Pinpoint the cell where the given text exists, returning its [x, y] midpoint coordinate. 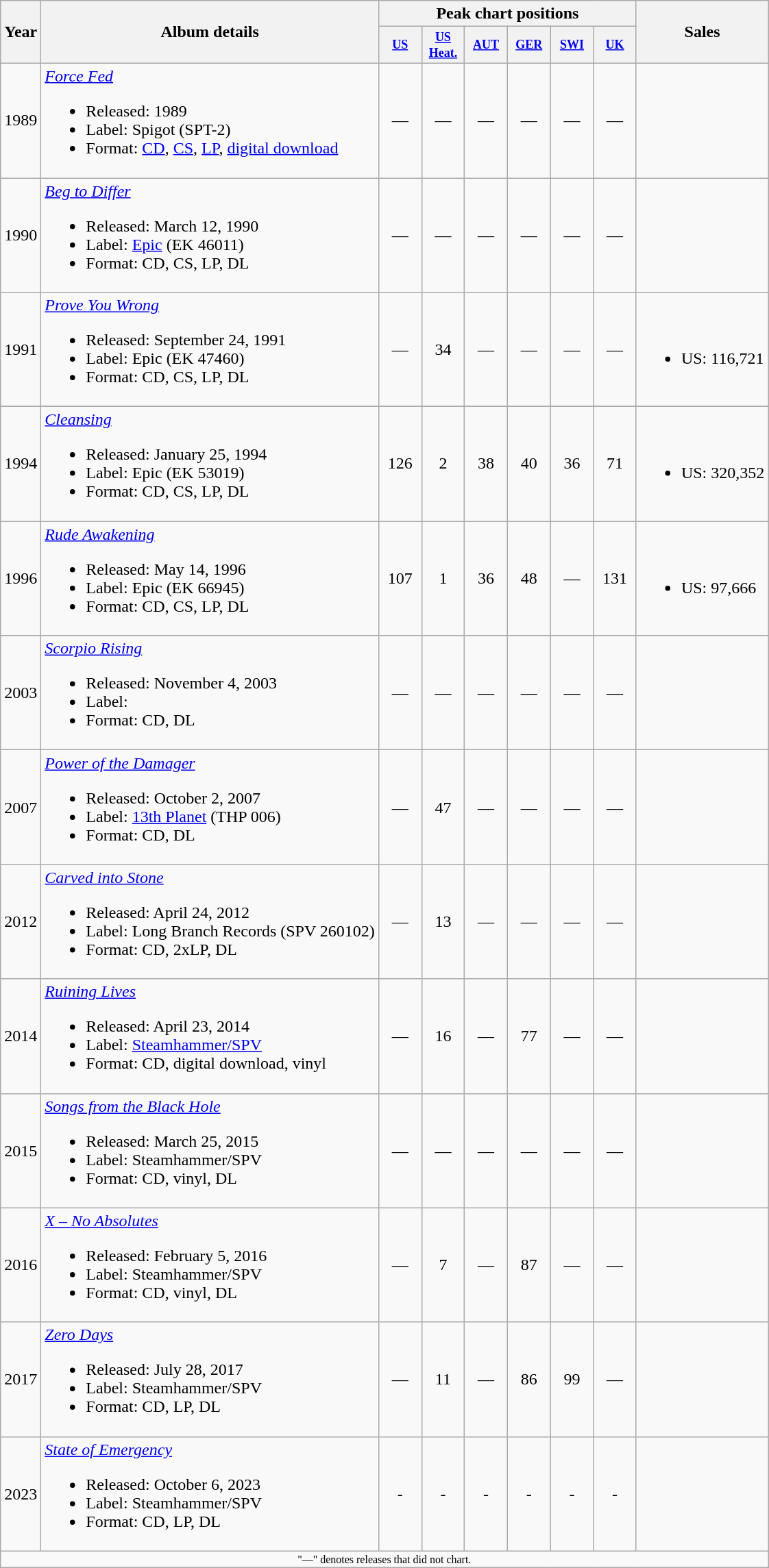
"—" denotes releases that did not chart. [384, 1559]
87 [529, 1265]
Peak chart positions [507, 14]
2007 [21, 807]
77 [529, 1036]
1990 [21, 236]
40 [529, 464]
7 [443, 1265]
1991 [21, 349]
2014 [21, 1036]
US: 320,352 [702, 464]
Songs from the Black HoleReleased: March 25, 2015Label: Steamhammer/SPVFormat: CD, vinyl, DL [210, 1151]
X – No AbsolutesReleased: February 5, 2016Label: Steamhammer/SPVFormat: CD, vinyl, DL [210, 1265]
86 [529, 1380]
Sales [702, 32]
US [400, 45]
AUT [487, 45]
13 [443, 922]
1989 [21, 121]
Year [21, 32]
2015 [21, 1151]
SWI [572, 45]
Power of the DamagerReleased: October 2, 2007Label: 13th Planet (THP 006)Format: CD, DL [210, 807]
131 [615, 578]
Scorpio RisingReleased: November 4, 2003Label: Format: CD, DL [210, 693]
Album details [210, 32]
2023 [21, 1493]
Rude AwakeningReleased: May 14, 1996Label: Epic (EK 66945)Format: CD, CS, LP, DL [210, 578]
Prove You WrongReleased: September 24, 1991Label: Epic (EK 47460)Format: CD, CS, LP, DL [210, 349]
2003 [21, 693]
11 [443, 1380]
38 [487, 464]
Force FedReleased: 1989Label: Spigot (SPT-2)Format: CD, CS, LP, digital download [210, 121]
16 [443, 1036]
CleansingReleased: January 25, 1994Label: Epic (EK 53019)Format: CD, CS, LP, DL [210, 464]
107 [400, 578]
1994 [21, 464]
126 [400, 464]
2017 [21, 1380]
2 [443, 464]
99 [572, 1380]
US Heat. [443, 45]
34 [443, 349]
2016 [21, 1265]
Ruining LivesReleased: April 23, 2014Label: Steamhammer/SPVFormat: CD, digital download, vinyl [210, 1036]
47 [443, 807]
Zero DaysReleased: July 28, 2017Label: Steamhammer/SPVFormat: CD, LP, DL [210, 1380]
GER [529, 45]
Beg to DifferReleased: March 12, 1990Label: Epic (EK 46011)Format: CD, CS, LP, DL [210, 236]
Carved into StoneReleased: April 24, 2012Label: Long Branch Records (SPV 260102)Format: CD, 2xLP, DL [210, 922]
1996 [21, 578]
UK [615, 45]
48 [529, 578]
71 [615, 464]
2012 [21, 922]
State of EmergencyReleased: October 6, 2023Label: Steamhammer/SPVFormat: CD, LP, DL [210, 1493]
US: 97,666 [702, 578]
US: 116,721 [702, 349]
1 [443, 578]
